Determine the (X, Y) coordinate at the center of the cell enclosing the given text.  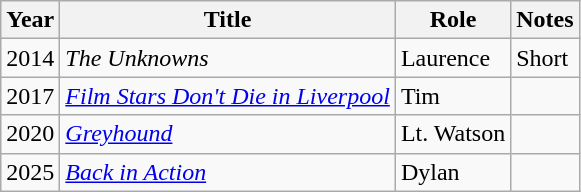
Lt. Watson (452, 134)
Tim (452, 96)
Greyhound (228, 134)
Year (30, 20)
Role (452, 20)
2014 (30, 58)
Dylan (452, 172)
2017 (30, 96)
Title (228, 20)
Short (545, 58)
The Unknowns (228, 58)
2025 (30, 172)
Film Stars Don't Die in Liverpool (228, 96)
Notes (545, 20)
2020 (30, 134)
Laurence (452, 58)
Back in Action (228, 172)
